Detect which cell encompasses the target text, then output its [x, y] center coordinate. 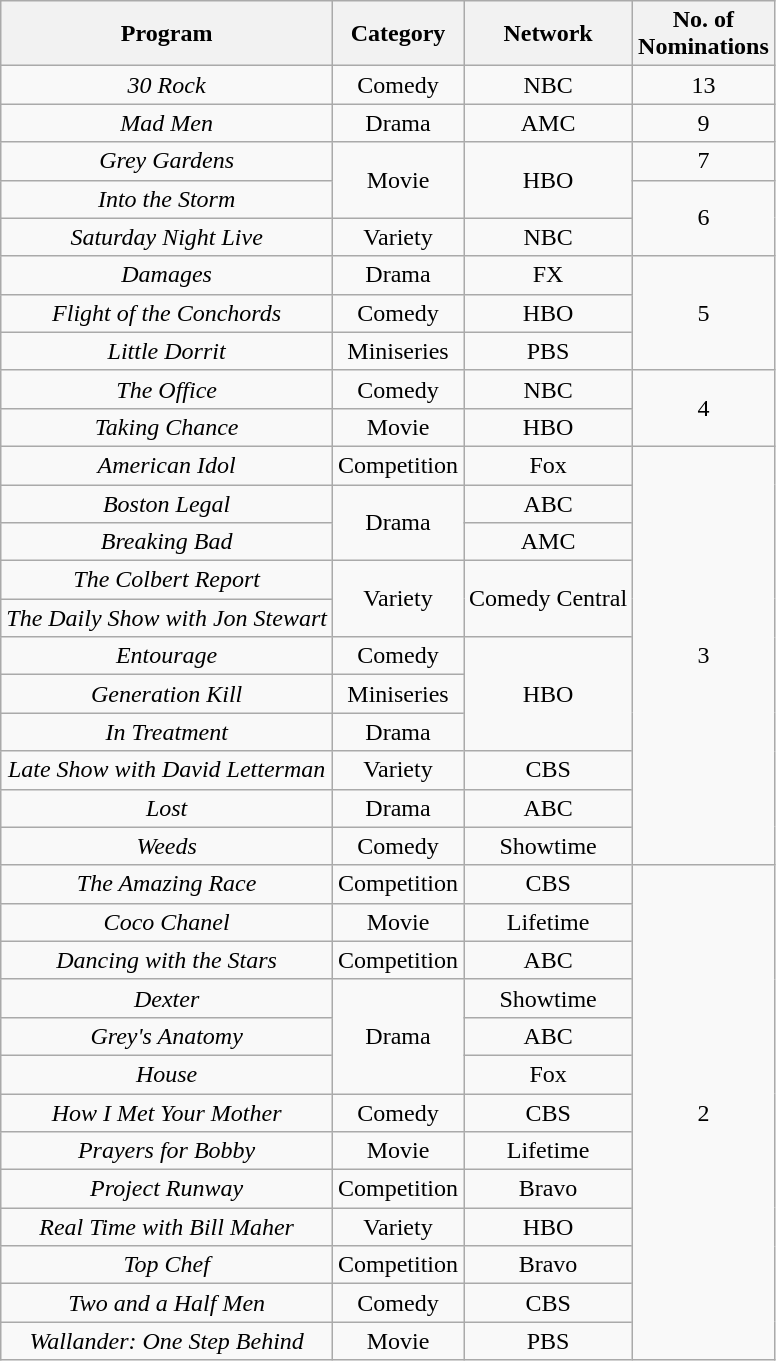
Weeds [167, 846]
5 [704, 313]
Entourage [167, 656]
Saturday Night Live [167, 237]
Real Time with Bill Maher [167, 1227]
Little Dorrit [167, 351]
Taking Chance [167, 427]
Damages [167, 275]
Dancing with the Stars [167, 960]
The Colbert Report [167, 580]
Late Show with David Letterman [167, 770]
Network [548, 34]
How I Met Your Mother [167, 1113]
13 [704, 85]
Lost [167, 808]
FX [548, 275]
Grey's Anatomy [167, 1036]
3 [704, 656]
Grey Gardens [167, 161]
House [167, 1074]
30 Rock [167, 85]
Generation Kill [167, 694]
In Treatment [167, 732]
2 [704, 1112]
The Amazing Race [167, 884]
No. ofNominations [704, 34]
6 [704, 218]
Two and a Half Men [167, 1303]
Coco Chanel [167, 922]
Dexter [167, 998]
Comedy Central [548, 599]
Category [398, 34]
7 [704, 161]
Top Chef [167, 1265]
The Daily Show with Jon Stewart [167, 618]
9 [704, 123]
Flight of the Conchords [167, 313]
The Office [167, 389]
Wallander: One Step Behind [167, 1341]
Program [167, 34]
American Idol [167, 465]
Project Runway [167, 1189]
Breaking Bad [167, 542]
Prayers for Bobby [167, 1151]
Boston Legal [167, 503]
Into the Storm [167, 199]
4 [704, 408]
Mad Men [167, 123]
